From the cell containing the given text, extract its center point as [x, y] coordinate. 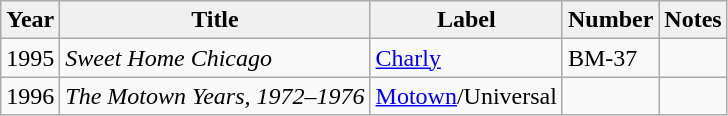
Motown/Universal [466, 96]
Charly [466, 58]
Notes [693, 20]
1996 [30, 96]
BM-37 [610, 58]
The Motown Years, 1972–1976 [215, 96]
1995 [30, 58]
Sweet Home Chicago [215, 58]
Title [215, 20]
Year [30, 20]
Label [466, 20]
Number [610, 20]
